Determine the (x, y) coordinate at the center of the cell enclosing the given text.  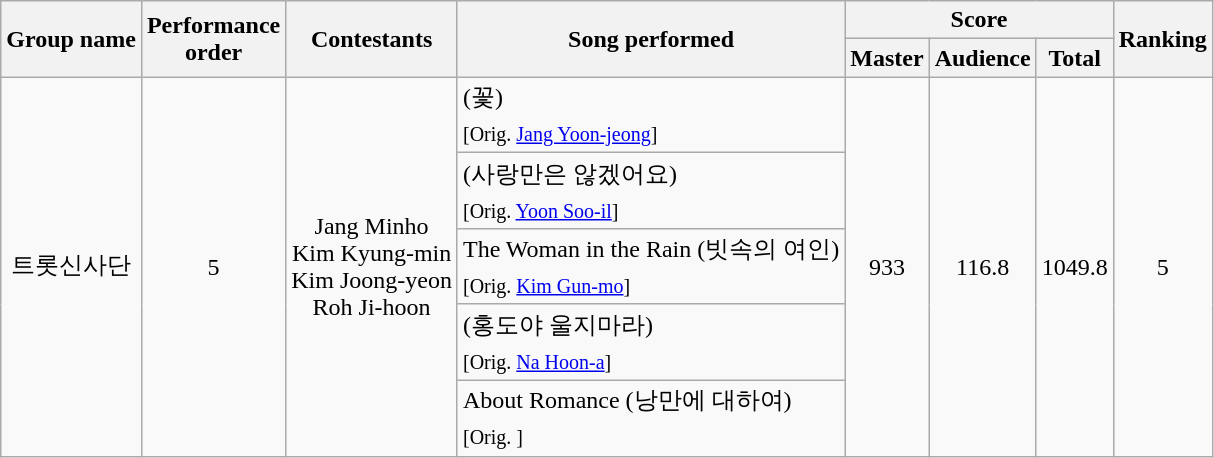
(꽃)[Orig. Jang Yoon-jeong] (650, 115)
Performanceorder (213, 39)
About Romance (낭만에 대하여)[Orig. ] (650, 418)
Song performed (650, 39)
1049.8 (1074, 266)
116.8 (982, 266)
Master (887, 58)
Group name (72, 39)
트롯신사단 (72, 266)
Ranking (1162, 39)
Contestants (372, 39)
Score (979, 20)
The Woman in the Rain (빗속의 여인)[Orig. Kim Gun-mo] (650, 267)
(사랑만은 않겠어요)[Orig. Yoon Soo-il] (650, 191)
933 (887, 266)
Jang MinhoKim Kyung-minKim Joong-yeonRoh Ji-hoon (372, 266)
Audience (982, 58)
Total (1074, 58)
(홍도야 울지마라)[Orig. Na Hoon-a] (650, 342)
